Search for the cell housing the specified text and yield its [x, y] center coordinate. 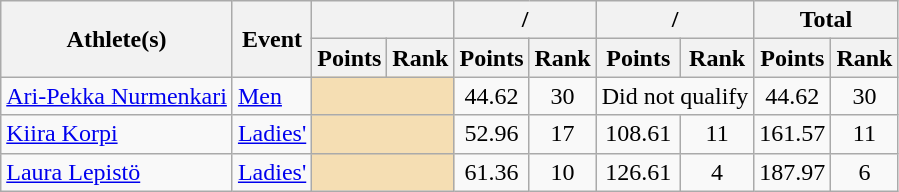
Athlete(s) [117, 39]
Total [826, 20]
Kiira Korpi [117, 134]
161.57 [792, 134]
Ari-Pekka Nurmenkari [117, 96]
61.36 [492, 172]
17 [562, 134]
108.61 [638, 134]
6 [864, 172]
10 [562, 172]
187.97 [792, 172]
Did not qualify [675, 96]
Event [272, 39]
126.61 [638, 172]
Laura Lepistö [117, 172]
4 [716, 172]
52.96 [492, 134]
Men [272, 96]
